Search for the cell housing the specified text and yield its [X, Y] center coordinate. 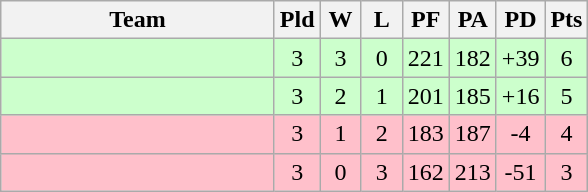
162 [426, 172]
201 [426, 96]
-51 [520, 172]
4 [566, 134]
182 [472, 58]
+39 [520, 58]
PD [520, 20]
Pts [566, 20]
W [340, 20]
Team [138, 20]
+16 [520, 96]
221 [426, 58]
PA [472, 20]
-4 [520, 134]
183 [426, 134]
185 [472, 96]
187 [472, 134]
L [382, 20]
Pld [297, 20]
5 [566, 96]
6 [566, 58]
213 [472, 172]
PF [426, 20]
